Capture the cell that displays the provided text and extract its (x, y) central coordinate. 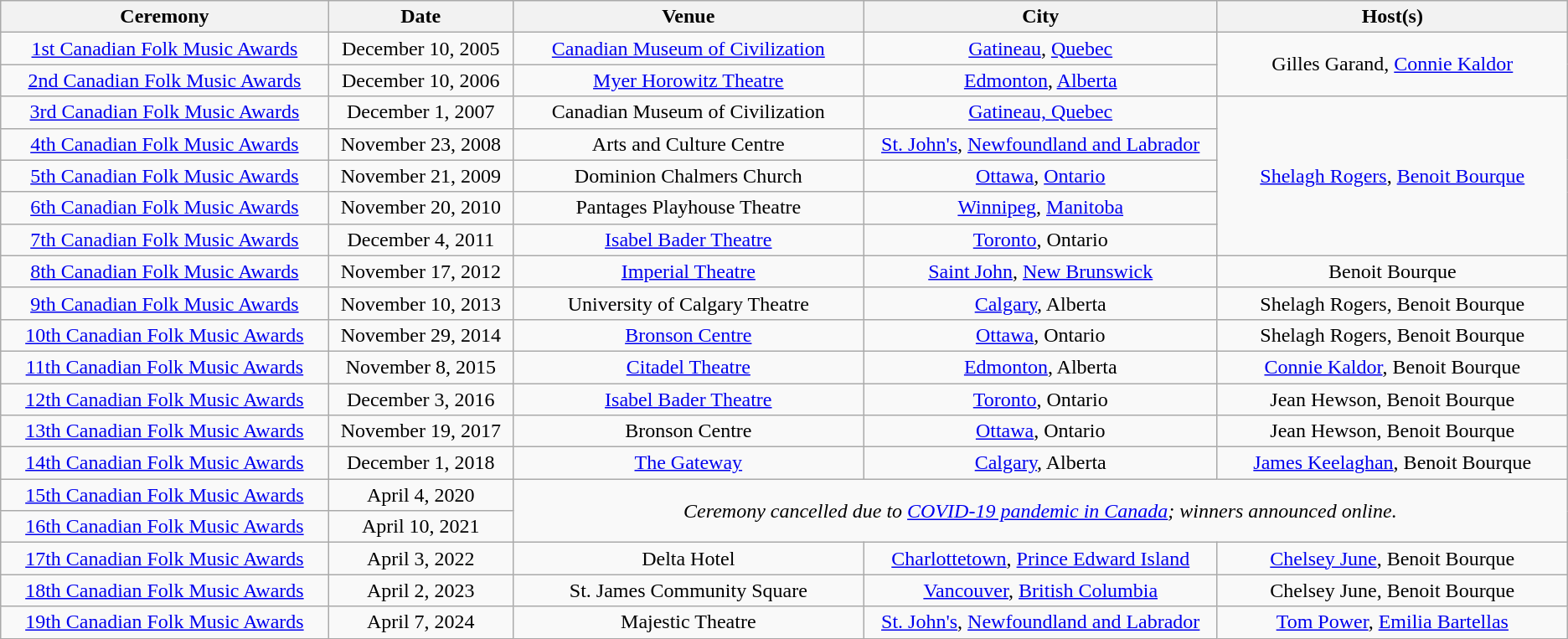
13th Canadian Folk Music Awards (164, 431)
Connie Kaldor, Benoit Bourque (1392, 367)
2nd Canadian Folk Music Awards (164, 80)
The Gateway (689, 463)
City (1040, 17)
11th Canadian Folk Music Awards (164, 367)
April 10, 2021 (420, 527)
Citadel Theatre (689, 367)
St. James Community Square (689, 590)
November 23, 2008 (420, 144)
University of Calgary Theatre (689, 303)
Dominion Chalmers Church (689, 176)
December 10, 2005 (420, 49)
Imperial Theatre (689, 271)
Charlottetown, Prince Edward Island (1040, 559)
18th Canadian Folk Music Awards (164, 590)
Ceremony (164, 17)
3rd Canadian Folk Music Awards (164, 112)
4th Canadian Folk Music Awards (164, 144)
Tom Power, Emilia Bartellas (1392, 622)
Saint John, New Brunswick (1040, 271)
10th Canadian Folk Music Awards (164, 335)
April 4, 2020 (420, 495)
1st Canadian Folk Music Awards (164, 49)
6th Canadian Folk Music Awards (164, 208)
James Keelaghan, Benoit Bourque (1392, 463)
9th Canadian Folk Music Awards (164, 303)
17th Canadian Folk Music Awards (164, 559)
Winnipeg, Manitoba (1040, 208)
December 1, 2018 (420, 463)
Delta Hotel (689, 559)
Majestic Theatre (689, 622)
April 7, 2024 (420, 622)
December 1, 2007 (420, 112)
November 17, 2012 (420, 271)
Pantages Playhouse Theatre (689, 208)
Gilles Garand, Connie Kaldor (1392, 64)
December 10, 2006 (420, 80)
Host(s) (1392, 17)
19th Canadian Folk Music Awards (164, 622)
Venue (689, 17)
5th Canadian Folk Music Awards (164, 176)
Benoit Bourque (1392, 271)
Arts and Culture Centre (689, 144)
November 29, 2014 (420, 335)
December 3, 2016 (420, 399)
April 2, 2023 (420, 590)
April 3, 2022 (420, 559)
8th Canadian Folk Music Awards (164, 271)
November 21, 2009 (420, 176)
Ceremony cancelled due to COVID-19 pandemic in Canada; winners announced online. (1040, 511)
December 4, 2011 (420, 240)
7th Canadian Folk Music Awards (164, 240)
15th Canadian Folk Music Awards (164, 495)
16th Canadian Folk Music Awards (164, 527)
November 8, 2015 (420, 367)
12th Canadian Folk Music Awards (164, 399)
Myer Horowitz Theatre (689, 80)
14th Canadian Folk Music Awards (164, 463)
Vancouver, British Columbia (1040, 590)
Date (420, 17)
November 20, 2010 (420, 208)
November 10, 2013 (420, 303)
November 19, 2017 (420, 431)
